Return [X, Y] of the center of cell containing provided text 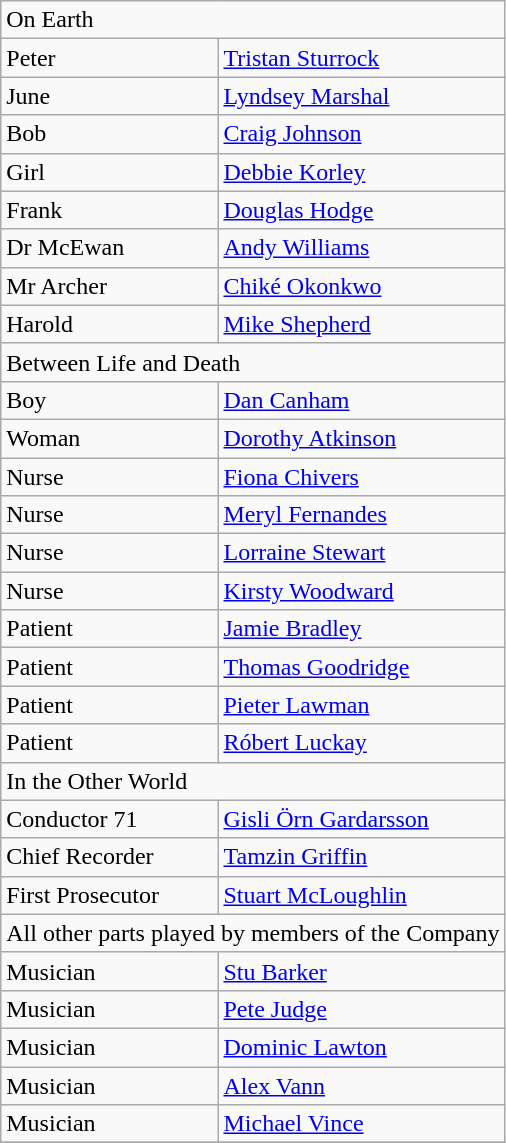
Chiké Okonkwo [362, 286]
Dr McEwan [110, 248]
Stu Barker [362, 971]
Jamie Bradley [362, 629]
All other parts played by members of the Company [253, 933]
Róbert Luckay [362, 743]
Michael Vince [362, 1124]
Woman [110, 438]
Douglas Hodge [362, 210]
Mr Archer [110, 286]
Conductor 71 [110, 819]
Mike Shepherd [362, 324]
Tamzin Griffin [362, 857]
On Earth [253, 20]
Tristan Sturrock [362, 58]
Peter [110, 58]
Gisli Örn Gardarsson [362, 819]
Chief Recorder [110, 857]
Kirsty Woodward [362, 591]
Between Life and Death [253, 362]
Thomas Goodridge [362, 667]
Andy Williams [362, 248]
Meryl Fernandes [362, 515]
Dan Canham [362, 400]
Alex Vann [362, 1085]
Pieter Lawman [362, 705]
Stuart McLoughlin [362, 895]
Lyndsey Marshal [362, 96]
June [110, 96]
In the Other World [253, 781]
Fiona Chivers [362, 477]
Craig Johnson [362, 134]
First Prosecutor [110, 895]
Harold [110, 324]
Dorothy Atkinson [362, 438]
Boy [110, 400]
Dominic Lawton [362, 1047]
Debbie Korley [362, 172]
Girl [110, 172]
Frank [110, 210]
Bob [110, 134]
Lorraine Stewart [362, 553]
Pete Judge [362, 1009]
